Locate the cell with the specified text and output its [X, Y] center coordinate. 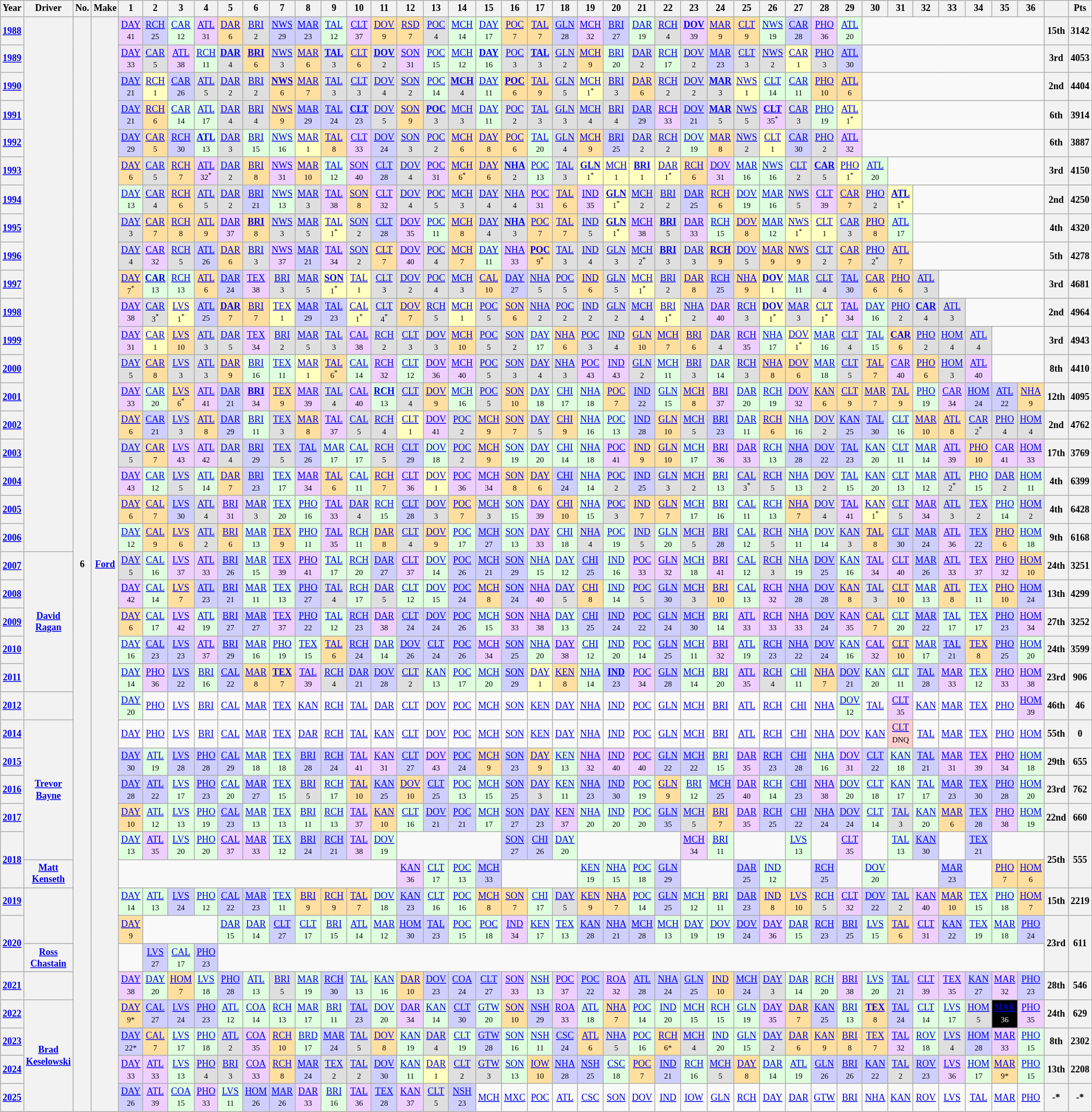
ATL37 [206, 650]
IND7 [642, 510]
DAR1 [436, 1070]
CHI11 [799, 678]
GLN26 [825, 1070]
2022 [13, 1013]
15 [489, 8]
PHO41 [308, 566]
CAL27 [155, 1013]
28 [825, 8]
MCH27 [489, 538]
TAL32 [901, 1042]
HOM6 [1031, 874]
DAR10 [411, 986]
BRI1* [668, 312]
DAR19 [642, 31]
TAL39 [308, 678]
ROV [926, 1097]
CAR3* [155, 312]
BRI1 [642, 171]
LVS7 [181, 594]
KAN11 [411, 1070]
KAN18 [901, 762]
HOM28 [979, 1042]
POC37 [565, 986]
RCH19 [772, 397]
1988 [13, 31]
PHO32 [1005, 566]
MCH32 [591, 31]
DOV32 [799, 397]
DOV12 [850, 706]
CAR8 [155, 369]
4404 [1080, 87]
KAN37 [411, 1097]
611 [1080, 944]
SON19 [515, 454]
KAN9 [825, 1042]
NHA40 [540, 594]
19 [591, 8]
IND9 [642, 454]
BRI12 [694, 790]
9 [334, 8]
BRI34 [256, 397]
4299 [1080, 594]
655 [1080, 762]
ATL36 [952, 538]
1992 [13, 143]
SON24 [515, 594]
ATL42 [206, 454]
DAY18 [540, 397]
ROV18 [926, 1042]
POC11 [436, 228]
IND14 [616, 594]
DAY19 [694, 930]
KAN1* [875, 510]
DAY22* [131, 1042]
2001 [13, 397]
PHO27 [308, 594]
LVS36 [952, 1070]
MCH25 [720, 790]
CAL37 [230, 846]
DOV36 [436, 369]
BRI9 [308, 902]
TEX30 [979, 790]
MCH30 [694, 622]
RCH1 [155, 87]
16 [515, 8]
660 [1080, 818]
CHI14 [565, 454]
DAY35 [772, 1013]
ROA32 [616, 986]
GLN32 [668, 566]
33 [952, 8]
NHA32 [591, 762]
Driver [48, 8]
LVS27 [155, 958]
CAL20 [230, 790]
CHI22 [799, 818]
IND23 [616, 678]
2003 [13, 454]
IOW10 [540, 1070]
HOM10 [1031, 566]
TEX34 [256, 340]
MXC [515, 1097]
555 [1080, 859]
LVS42 [181, 622]
NSH11 [540, 1042]
PHO11 [308, 538]
4250 [1080, 199]
27 [799, 8]
LVS4 [952, 1042]
CAL16 [155, 566]
TAL28 [926, 678]
MCH24 [747, 986]
TEX38 [256, 284]
MAR21 [308, 256]
KAN23 [411, 902]
1989 [13, 59]
KAN13 [436, 678]
KAN31 [384, 762]
HOM19 [1031, 818]
DAY1 [540, 678]
COA15 [181, 1097]
CAR20 [155, 397]
KAN8 [850, 594]
RSD7 [411, 31]
1996 [13, 256]
CLT22 [875, 762]
Pts [1080, 8]
CLT4* [384, 312]
TAL1 [359, 284]
Year [13, 8]
MAR15 [256, 566]
KAN28 [591, 930]
GTW28 [489, 1042]
2024 [13, 1070]
NWS1 [747, 87]
DOV40 [411, 256]
12 [411, 8]
6399 [1080, 482]
4150 [1080, 171]
NHA23 [591, 790]
KEN13 [565, 762]
IND10 [720, 986]
IND16 [616, 566]
CLT36 [411, 482]
GLN35 [668, 818]
MAR9* [1005, 1070]
4410 [1080, 369]
629 [1080, 1013]
10 [359, 8]
DOV39 [694, 31]
4053 [1080, 59]
MAR19 [308, 986]
2004 [13, 482]
3 [181, 8]
TEX3 [282, 425]
DAY30 [131, 762]
CLT6 [359, 59]
DAY2 [772, 1042]
LVS30 [181, 510]
LVS37 [181, 566]
KAN19 [411, 1042]
CAR13 [155, 284]
CAR2* [979, 425]
DAY43 [131, 482]
CHI10 [565, 510]
MCH20 [489, 678]
2009 [13, 622]
CLT18 [875, 790]
DAY10 [131, 818]
2016 [13, 790]
GLN4 [565, 143]
5th [1056, 256]
CAL5 [359, 425]
DAR9 [230, 369]
546 [1080, 986]
ROA33 [565, 1013]
NHA17 [772, 340]
GTW3 [489, 1070]
4095 [1080, 397]
CLT7 [384, 256]
2208 [1080, 1070]
2010 [13, 650]
NSH29 [540, 1013]
1998 [13, 312]
GLN29 [668, 874]
HOM39 [1031, 706]
GLN24 [668, 622]
COA14 [256, 1013]
TAL6* [334, 369]
3914 [1080, 115]
TEX5 [282, 454]
MCH40 [462, 369]
CLT20 [901, 622]
ATL25 [206, 312]
TAL1* [334, 228]
CLT19 [462, 1042]
TEX20 [282, 510]
KAN14 [436, 1013]
ATL26 [206, 256]
2302 [1080, 1042]
CAL13 [747, 594]
DOV30 [384, 1070]
23 [694, 8]
BRI32 [720, 650]
GTW20 [489, 1013]
TEX22 [979, 538]
2000 [13, 369]
HOM38 [1031, 678]
HOM [1031, 734]
IND43 [616, 369]
PHO25 [1005, 650]
NSH23 [462, 1097]
DOV25 [825, 566]
PHO35 [1031, 1013]
CHI18 [565, 538]
27th [1056, 622]
KAN10 [384, 818]
KEN17 [540, 930]
2020 [13, 944]
TEX19 [979, 930]
ATL7 [901, 256]
POC9* [540, 256]
DAR23 [747, 902]
55th [1056, 734]
DOV6 [799, 369]
KAN35 [850, 622]
COA24 [462, 986]
POC40 [642, 762]
POC21 [462, 818]
46th [1056, 706]
PHO22 [308, 622]
762 [1080, 790]
CAL38 [359, 340]
NWS1* [799, 228]
DOV15 [436, 594]
12th [1056, 397]
GLN30 [668, 594]
BRI38 [850, 986]
PHO2* [875, 256]
8 [308, 8]
IND28 [642, 425]
CSC18 [616, 1070]
CLT1* [825, 312]
DAY41 [131, 31]
CLT33 [359, 143]
HOM17 [979, 1070]
Brad Keselowski [48, 1055]
PHO3 [825, 59]
IOW [694, 1097]
MCH22 [694, 762]
KAN6 [825, 397]
24 [720, 8]
CHI12 [591, 650]
1994 [13, 199]
4 [206, 8]
PHO38 [1005, 818]
CAL10 [489, 284]
POC36 [462, 482]
PHO1* [850, 171]
BRI36 [720, 454]
GLN19 [747, 1013]
NWS13 [282, 199]
NHA19 [799, 566]
TAL5 [359, 1042]
4681 [1080, 284]
HOM3 [952, 369]
ATL9 [206, 228]
1990 [13, 87]
28th [1056, 986]
DOV26 [411, 650]
5 [230, 8]
Matt Kenseth [48, 874]
0 [1080, 734]
3142 [1080, 31]
LVS18 [206, 986]
46 [1080, 706]
HOM11 [1031, 482]
TAL35 [334, 538]
NWS29 [282, 31]
3769 [1080, 454]
TAL36 [359, 1097]
POC33 [642, 566]
CHI24 [565, 482]
DAY31 [131, 340]
LVS28 [181, 762]
3599 [1080, 650]
9th [1056, 538]
MCH13 [668, 930]
IND21 [668, 1070]
DAY26 [131, 1097]
3887 [1080, 143]
CAL1* [359, 312]
ATL32 [850, 143]
TEX1 [282, 312]
DAR20 [747, 397]
ATL32* [206, 171]
11 [384, 8]
RCH6* [668, 1042]
CHI8 [591, 594]
4320 [1080, 228]
BRI10 [720, 594]
MCH21 [489, 566]
TEX35 [952, 986]
NWS19 [772, 31]
MCH16 [462, 397]
1991 [13, 115]
PHO34 [1005, 762]
DAY29 [131, 143]
29th [1056, 762]
2 [155, 8]
MAR31 [952, 762]
ATL40 [979, 369]
IND22 [642, 397]
CHI26 [540, 846]
22nd [1056, 818]
MCH18 [694, 566]
CAR21 [155, 425]
32 [926, 8]
LVS6 [181, 538]
2219 [1080, 902]
ROV23 [926, 1070]
POC41 [616, 454]
DOV35 [411, 228]
LVS1* [181, 312]
NHA21 [616, 930]
MCH6 [462, 143]
TEX18 [282, 762]
CLT31 [926, 930]
IND25 [642, 482]
2012 [13, 706]
DAY28 [131, 790]
PHO20 [206, 846]
KAN36 [411, 874]
KEN37 [565, 818]
Ross Chastain [48, 958]
DOV23 [436, 986]
CLT40 [901, 566]
IND6 [591, 284]
DAY42 [131, 594]
CAR34 [952, 397]
3252 [1080, 622]
GLN9 [668, 790]
2018 [13, 859]
NWS31 [282, 171]
NWS37 [282, 256]
NHA22 [799, 650]
CAR30 [799, 143]
DAR38 [384, 622]
IND24 [616, 622]
GTW [825, 1097]
KAN40 [926, 902]
TAL33 [334, 510]
PHO14 [1005, 510]
6428 [1080, 510]
IND40 [616, 762]
DAY36 [772, 930]
HOM34 [1031, 622]
DAY9* [131, 1013]
No. [82, 8]
MAR36 [1005, 1013]
GLN20 [668, 538]
CLT29 [411, 454]
DAR34 [411, 1013]
2014 [13, 734]
2019 [13, 902]
20 [616, 8]
1997 [13, 284]
CAR32 [155, 256]
CAL9 [155, 538]
2023 [13, 1042]
LVS43 [181, 454]
4964 [1080, 312]
LVS22 [181, 678]
NHA11 [799, 538]
HOM2 [1031, 510]
BRD17 [308, 1042]
SON40 [359, 171]
MAR22 [926, 622]
HOM26 [256, 1097]
KEN11 [565, 790]
MAR32 [1005, 986]
1993 [13, 171]
BRI31 [230, 510]
PHO24 [1031, 930]
KAN3 [850, 538]
RCH14 [772, 790]
DOV7 [411, 312]
CLT25 [436, 790]
KEN19 [591, 874]
KEN8 [565, 678]
IND12 [772, 874]
CSC [591, 1097]
4762 [1080, 425]
NSH25 [591, 1070]
BRI14 [720, 622]
HOM5 [979, 1013]
2011 [13, 678]
ATL38 [181, 59]
NHA6 [565, 340]
7 [282, 8]
David Ragan [48, 622]
1995 [13, 228]
CAL3* [747, 482]
LVS5 [181, 482]
906 [1080, 678]
Make [105, 8]
TEX21 [979, 846]
DOV43 [436, 762]
CHI23 [799, 790]
35 [1005, 8]
ATL23 [206, 594]
17th [1056, 454]
30 [875, 8]
IND35 [591, 199]
CLT23 [359, 115]
4278 [1080, 256]
TAL10 [359, 790]
CSC24 [565, 1042]
NSH13 [540, 986]
IND2 [591, 312]
POC43 [591, 369]
ATL2* [952, 482]
ATL41 [206, 397]
POC20 [642, 818]
SON9 [411, 115]
2025 [13, 1097]
26 [772, 8]
MCH38 [642, 228]
Ford [105, 564]
MCH10 [462, 340]
DAY39 [540, 510]
DAR11 [747, 425]
2006 [13, 538]
NHA8 [772, 369]
POC34 [642, 678]
25 [747, 8]
DAR24 [230, 284]
SON6 [515, 312]
SON1* [334, 284]
2008 [13, 594]
CAL40 [359, 397]
31 [901, 8]
6168 [1080, 538]
CAR14 [181, 115]
PHO16 [308, 510]
2005 [13, 510]
HOM33 [1031, 454]
CAR40 [901, 369]
3251 [1080, 566]
CLT35* [772, 115]
13 [436, 8]
RCH35 [747, 340]
18 [565, 8]
KAN27 [979, 986]
RCH16 [694, 1070]
2007 [13, 566]
4943 [1080, 340]
CAR41 [1005, 454]
LVS23 [181, 650]
COA35 [256, 1042]
CAL29 [230, 762]
BRI41 [720, 566]
SON23 [515, 762]
2021 [13, 986]
GLN22 [668, 762]
LVS15 [875, 930]
DAR27 [384, 566]
CLTDNQ [901, 734]
MAR14 [926, 454]
MAR39 [308, 397]
34 [979, 8]
MCH2* [642, 256]
IND34 [515, 930]
KEN9 [591, 902]
1 [131, 8]
29 [850, 8]
1999 [13, 340]
CLT13 [901, 482]
22 [668, 8]
CAR11 [799, 87]
DAY27 [515, 284]
14 [462, 8]
IND8 [772, 902]
17 [540, 8]
IND30 [616, 790]
MCH28 [642, 930]
ATL31 [206, 31]
CHI28 [799, 762]
DAY23 [540, 818]
CHI9 [565, 425]
PHO8 [875, 228]
LVS11 [230, 1097]
BRI24 [308, 846]
RCH10 [282, 1042]
PHO12 [206, 902]
GLN7 [668, 510]
KAN17 [901, 790]
ATL18 [591, 1013]
2017 [13, 818]
DAR1* [668, 171]
2002 [13, 425]
SON31 [411, 59]
CAL32 [875, 650]
DOV41 [436, 425]
NHA13 [799, 482]
PHO7 [1005, 874]
ATL30 [850, 59]
LVS6* [181, 397]
Trevor Bayne [48, 790]
RCH21 [334, 846]
DOV10 [411, 790]
25th [1056, 859]
KAN30 [926, 846]
HOM30 [411, 930]
COA33 [256, 1070]
CAR26 [181, 87]
SON16 [515, 1042]
SON15 [515, 510]
DAR37 [230, 228]
21 [642, 8]
DAY7* [131, 284]
NWS6 [282, 87]
ATL28 [642, 986]
BRI37 [720, 397]
TAL20 [540, 143]
CAR28 [799, 31]
TAL26 [308, 454]
36 [1031, 8]
MCH33 [489, 874]
MCH6* [462, 171]
2015 [13, 762]
